Find where the given text appears and provide that cell's center as [x, y] coordinate. 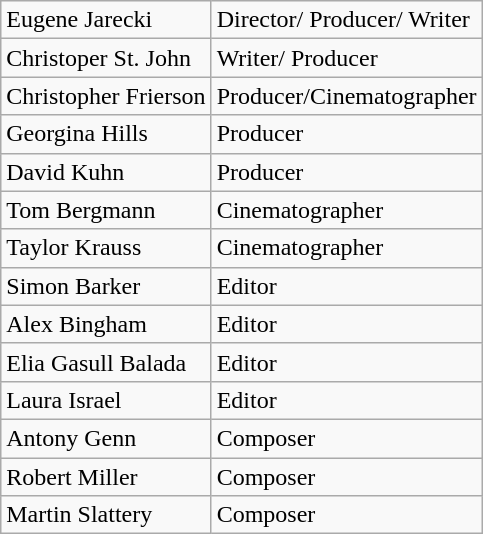
Martin Slattery [106, 515]
Christoper St. John [106, 58]
Christopher Frierson [106, 96]
Robert Miller [106, 477]
Taylor Krauss [106, 248]
David Kuhn [106, 172]
Producer/Cinematographer [346, 96]
Tom Bergmann [106, 210]
Antony Genn [106, 438]
Georgina Hills [106, 134]
Writer/ Producer [346, 58]
Eugene Jarecki [106, 20]
Elia Gasull Balada [106, 362]
Laura Israel [106, 400]
Simon Barker [106, 286]
Alex Bingham [106, 324]
Director/ Producer/ Writer [346, 20]
